Detect which cell encompasses the target text, then output its (X, Y) center coordinate. 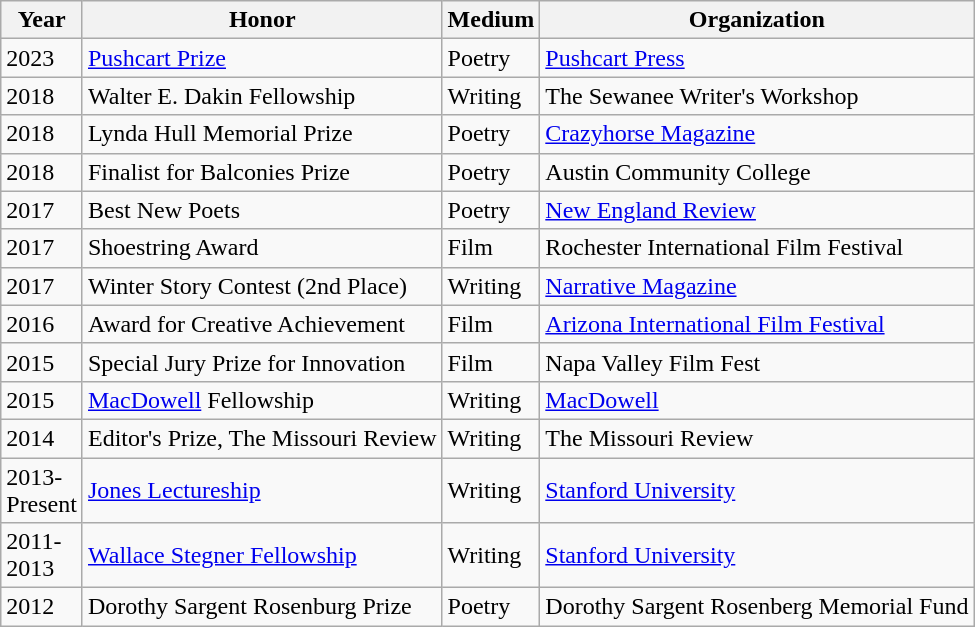
Napa Valley Film Fest (757, 362)
Crazyhorse Magazine (757, 134)
Special Jury Prize for Innovation (262, 362)
Year (42, 20)
Rochester International Film Festival (757, 248)
Editor's Prize, The Missouri Review (262, 438)
2012 (42, 607)
The Sewanee Writer's Workshop (757, 96)
Narrative Magazine (757, 286)
Finalist for Balconies Prize (262, 172)
Wallace Stegner Fellowship (262, 556)
Austin Community College (757, 172)
Winter Story Contest (2nd Place) (262, 286)
Dorothy Sargent Rosenburg Prize (262, 607)
2016 (42, 324)
2023 (42, 58)
Pushcart Prize (262, 58)
New England Review (757, 210)
Organization (757, 20)
2013-Present (42, 490)
Shoestring Award (262, 248)
MacDowell (757, 400)
Medium (491, 20)
2014 (42, 438)
MacDowell Fellowship (262, 400)
2011-2013 (42, 556)
Arizona International Film Festival (757, 324)
Dorothy Sargent Rosenberg Memorial Fund (757, 607)
Lynda Hull Memorial Prize (262, 134)
Best New Poets (262, 210)
The Missouri Review (757, 438)
Pushcart Press (757, 58)
Jones Lectureship (262, 490)
Honor (262, 20)
Award for Creative Achievement (262, 324)
Walter E. Dakin Fellowship (262, 96)
